Identify which cell holds the provided text, then report its (x, y) central coordinate. 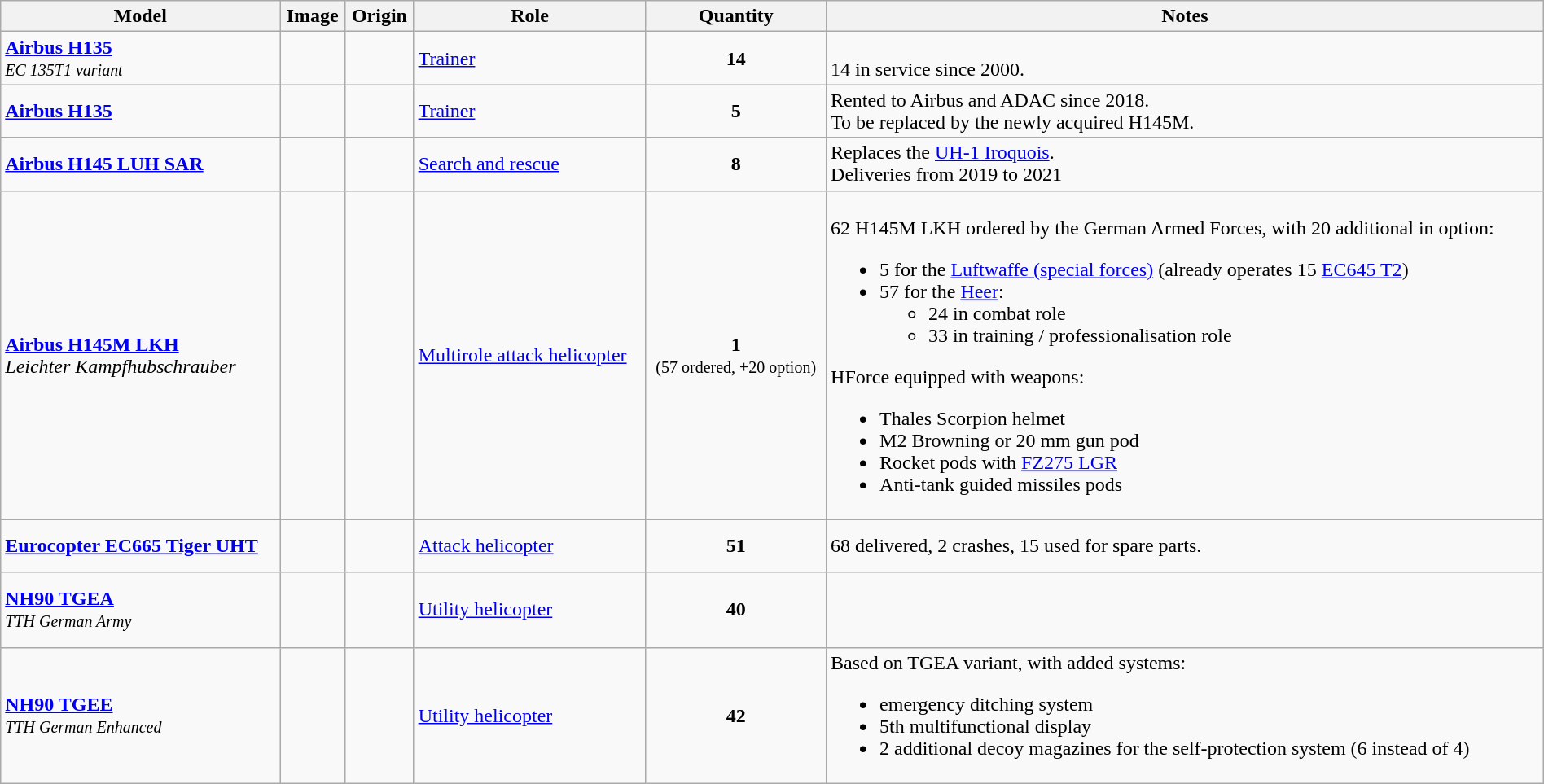
Airbus H145M LKHLeichter Kampfhubschrauber (140, 355)
Attack helicopter (529, 545)
14 (736, 59)
68 delivered, 2 crashes, 15 used for spare parts. (1186, 545)
8 (736, 164)
Search and rescue (529, 164)
Airbus H145 LUH SAR (140, 164)
40 (736, 610)
Multirole attack helicopter (529, 355)
Quantity (736, 16)
5 (736, 111)
NH90 TGEATTH German Army (140, 610)
51 (736, 545)
Eurocopter EC665 Tiger UHT (140, 545)
14 in service since 2000. (1186, 59)
Role (529, 16)
Model (140, 16)
Notes (1186, 16)
Replaces the UH-1 Iroquois.Deliveries from 2019 to 2021 (1186, 164)
1(57 ordered, +20 option) (736, 355)
Airbus H135 (140, 111)
42 (736, 715)
Airbus H135EC 135T1 variant (140, 59)
NH90 TGEETTH German Enhanced (140, 715)
Image (313, 16)
Rented to Airbus and ADAC since 2018.To be replaced by the newly acquired H145M. (1186, 111)
Origin (379, 16)
